Find where the given text appears and provide that cell's center as [X, Y] coordinate. 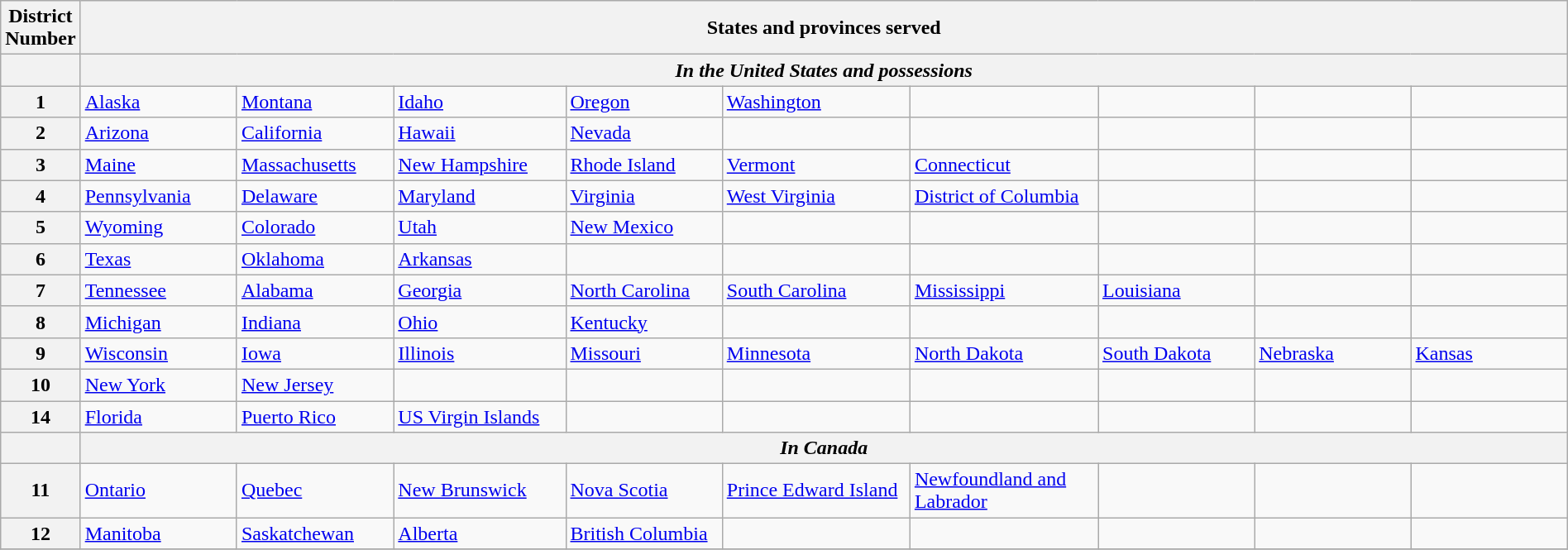
South Dakota [1176, 353]
Quebec [314, 491]
Pennsylvania [159, 196]
States and provinces served [824, 28]
New Jersey [314, 385]
Iowa [314, 353]
British Columbia [643, 533]
Arkansas [480, 259]
Georgia [480, 290]
Nevada [643, 133]
Oklahoma [314, 259]
In Canada [824, 448]
12 [41, 533]
New York [159, 385]
Tennessee [159, 290]
In the United States and possessions [824, 70]
9 [41, 353]
5 [41, 227]
8 [41, 322]
Louisiana [1176, 290]
North Carolina [643, 290]
South Carolina [815, 290]
New Mexico [643, 227]
2 [41, 133]
Virginia [643, 196]
7 [41, 290]
Connecticut [1004, 165]
District of Columbia [1004, 196]
Wisconsin [159, 353]
Maryland [480, 196]
1 [41, 102]
West Virginia [815, 196]
Maine [159, 165]
Nebraska [1333, 353]
Alberta [480, 533]
10 [41, 385]
Nova Scotia [643, 491]
Massachusetts [314, 165]
Newfoundland and Labrador [1004, 491]
Mississippi [1004, 290]
Missouri [643, 353]
Alaska [159, 102]
Puerto Rico [314, 416]
Arizona [159, 133]
Washington [815, 102]
4 [41, 196]
Manitoba [159, 533]
Alabama [314, 290]
Colorado [314, 227]
Michigan [159, 322]
6 [41, 259]
Prince Edward Island [815, 491]
North Dakota [1004, 353]
3 [41, 165]
District Number [41, 28]
US Virgin Islands [480, 416]
14 [41, 416]
Vermont [815, 165]
Saskatchewan [314, 533]
Oregon [643, 102]
Rhode Island [643, 165]
11 [41, 491]
Texas [159, 259]
New Hampshire [480, 165]
Ohio [480, 322]
New Brunswick [480, 491]
Wyoming [159, 227]
California [314, 133]
Kansas [1489, 353]
Montana [314, 102]
Utah [480, 227]
Kentucky [643, 322]
Idaho [480, 102]
Minnesota [815, 353]
Indiana [314, 322]
Florida [159, 416]
Illinois [480, 353]
Hawaii [480, 133]
Ontario [159, 491]
Delaware [314, 196]
